Extract the (x, y) coordinate from the center of the cell holding the provided text.  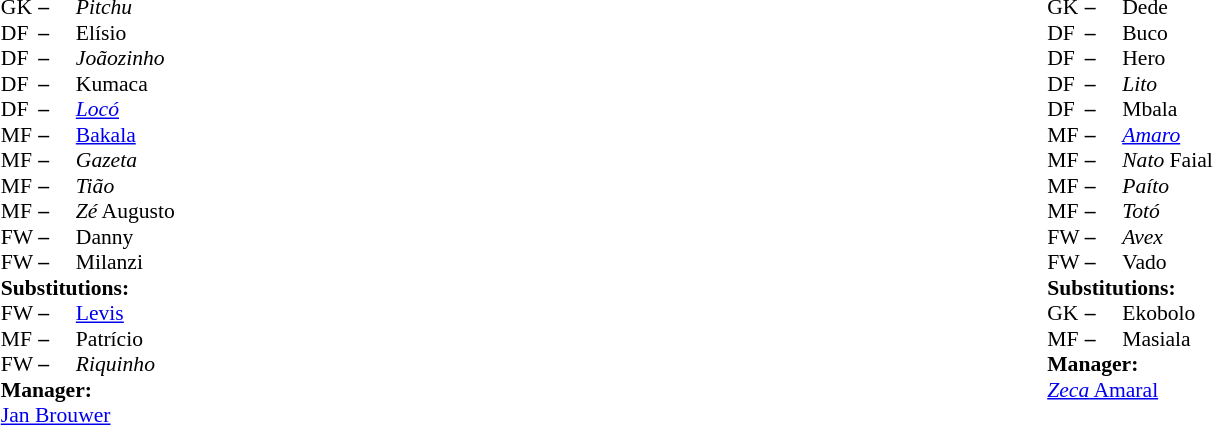
Elísio (126, 33)
Milanzi (126, 263)
Hero (1168, 59)
Mbala (1168, 109)
Buco (1168, 33)
Nato Faial (1168, 161)
Levis (126, 313)
Danny (126, 237)
Locó (126, 109)
GK (1066, 313)
Paíto (1168, 186)
Masiala (1168, 339)
Totó (1168, 211)
Avex (1168, 237)
Ekobolo (1168, 313)
Kumaca (126, 84)
Gazeta (126, 161)
Lito (1168, 84)
Riquinho (126, 365)
Tião (126, 186)
Patrício (126, 339)
Zé Augusto (126, 211)
Vado (1168, 263)
Joãozinho (126, 59)
Amaro (1168, 135)
Zeca Amaral (1130, 390)
Bakala (126, 135)
